Search for the cell housing the specified text and yield its [X, Y] center coordinate. 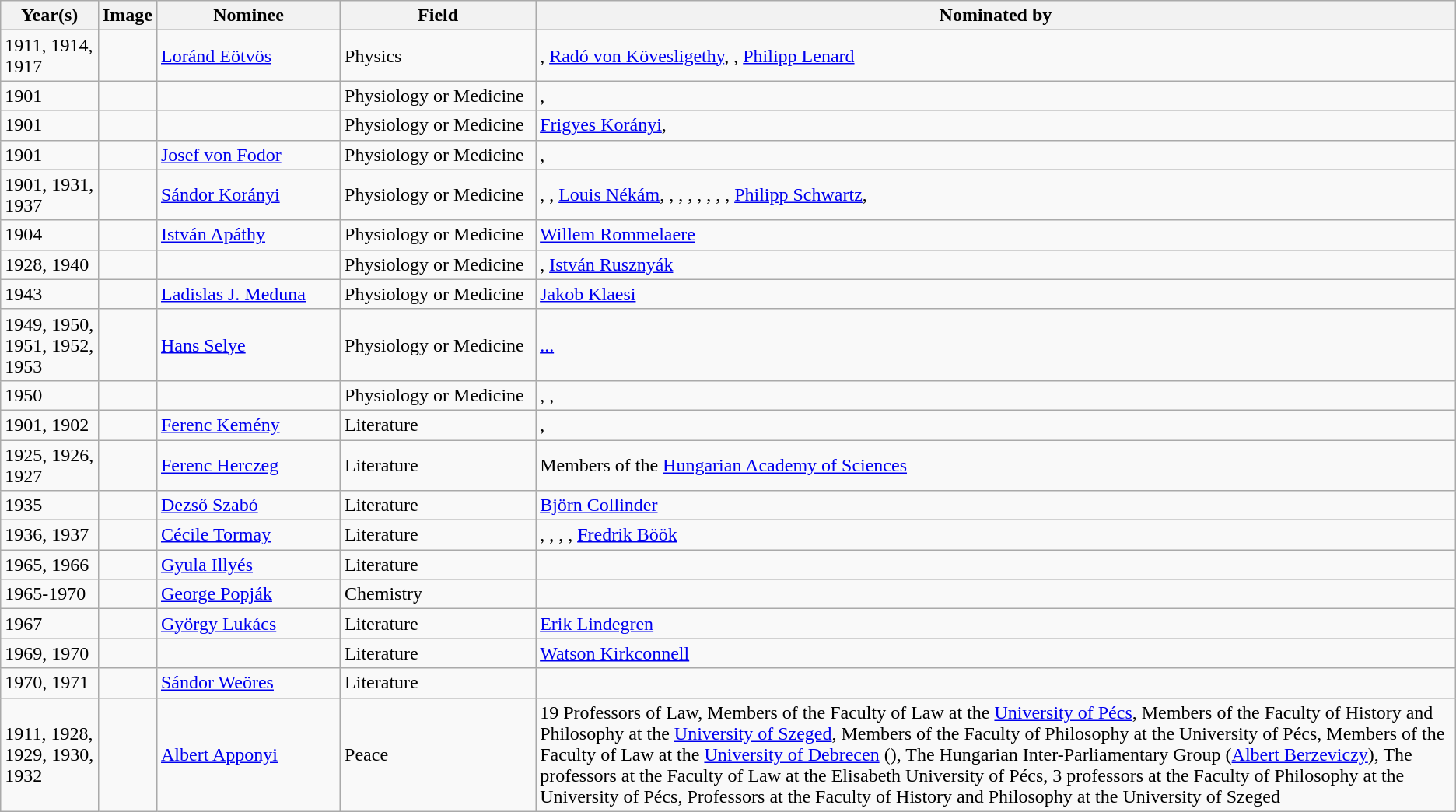
Josef von Fodor [248, 155]
Jakob Klaesi [996, 294]
George Popják [248, 594]
Sándor Korányi [248, 194]
Gyula Illyés [248, 565]
1911, 1928, 1929, 1930, 1932 [50, 754]
Field [439, 16]
Albert Apponyi [248, 754]
Watson Kirkconnell [996, 653]
Year(s) [50, 16]
Frigyes Korányi, [996, 125]
Image [128, 16]
Björn Collinder [996, 506]
Erik Lindegren [996, 624]
1965, 1966 [50, 565]
, , [996, 395]
Cécile Tormay [248, 535]
Dezső Szabó [248, 506]
Nominated by [996, 16]
1949, 1950, 1951, 1952, 1953 [50, 345]
Loránd Eötvös [248, 56]
Willem Rommelaere [996, 235]
1904 [50, 235]
1901, 1902 [50, 425]
... [996, 345]
Nominee [248, 16]
1935 [50, 506]
1967 [50, 624]
1911, 1914, 1917 [50, 56]
, , Louis Nékám, , , , , , , , Philipp Schwartz, [996, 194]
1901, 1931, 1937 [50, 194]
Peace [439, 754]
Members of the Hungarian Academy of Sciences [996, 465]
1925, 1926, 1927 [50, 465]
Physics [439, 56]
Hans Selye [248, 345]
, , , , Fredrik Böök [996, 535]
Ferenc Kemény [248, 425]
1928, 1940 [50, 264]
Ladislas J. Meduna [248, 294]
, István Rusznyák [996, 264]
1936, 1937 [50, 535]
Ferenc Herczeg [248, 465]
György Lukács [248, 624]
1965-1970 [50, 594]
Sándor Weöres [248, 683]
1969, 1970 [50, 653]
1943 [50, 294]
1970, 1971 [50, 683]
István Apáthy [248, 235]
, Radó von Kövesligethy, , Philipp Lenard [996, 56]
1950 [50, 395]
Chemistry [439, 594]
